Return the [x, y] coordinate for the center point of the cell that contains the specified text.  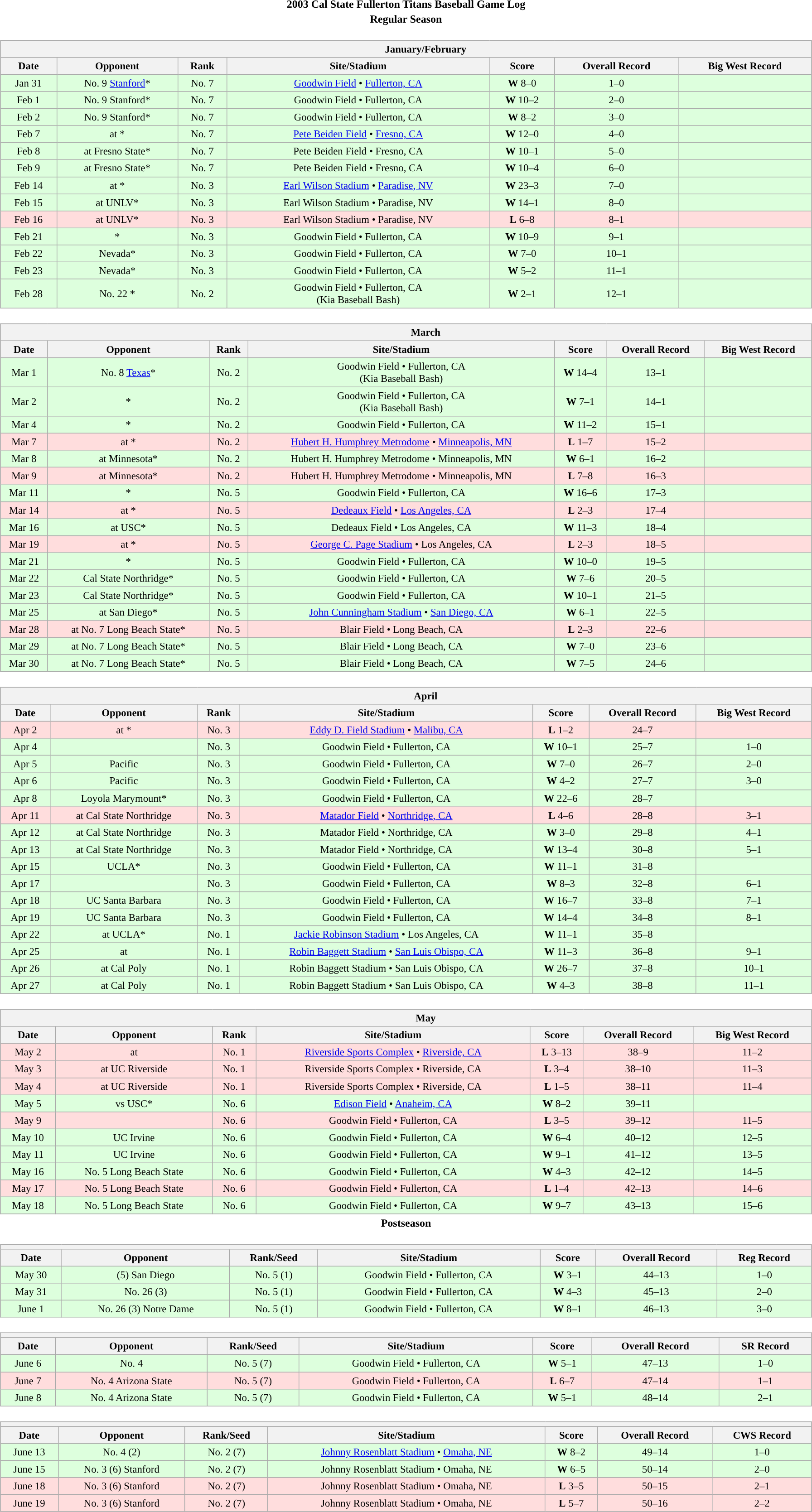
No. 8 Texas* [128, 372]
50–14 [655, 1469]
Mar 9 [24, 476]
17–3 [656, 493]
W 3–0 [561, 832]
Apr 26 [25, 968]
No. 26 (3) [146, 1292]
34–8 [643, 917]
6–1 [754, 883]
April [406, 696]
W 22–6 [561, 798]
Mar 29 [24, 646]
Edison Field • Anaheim, CA [393, 1103]
Apr 18 [25, 900]
20–5 [656, 578]
W 12–0 [522, 134]
Mar 16 [24, 527]
50–16 [655, 1503]
5–1 [754, 849]
33–8 [643, 900]
Mar 30 [24, 663]
44–13 [656, 1275]
13–1 [656, 372]
Apr 11 [25, 815]
W 10–4 [522, 168]
23–6 [656, 646]
47–13 [655, 1363]
Mar 8 [24, 459]
11–3 [752, 1069]
Feb 14 [29, 185]
Mar 22 [24, 578]
24–6 [656, 663]
June 18 [29, 1486]
15–2 [656, 442]
June 13 [29, 1452]
June 1 [31, 1309]
Mar 14 [24, 510]
May 5 [28, 1103]
Jackie Robinson Stadium • Los Angeles, CA [387, 934]
39–11 [638, 1103]
W 7–6 [580, 578]
14–6 [752, 1189]
W 8–1 [568, 1309]
January/February [406, 49]
May 18 [28, 1205]
March [406, 332]
Feb 16 [29, 219]
at USC* [128, 527]
Feb 8 [29, 151]
18–4 [656, 527]
5–0 [616, 151]
Feb 7 [29, 134]
Apr 12 [25, 832]
Apr 5 [25, 764]
(5) San Diego [146, 1275]
24–7 [643, 730]
29–8 [643, 832]
W 16–6 [580, 493]
17–4 [656, 510]
at UCLA* [124, 934]
Eddy D. Field Stadium • Malibu, CA [387, 730]
Apr 17 [25, 883]
May 3 [28, 1069]
21–5 [656, 595]
47–14 [655, 1380]
16–3 [656, 476]
8–0 [616, 202]
50–15 [655, 1486]
Feb 28 [29, 294]
L 3–13 [556, 1052]
Mar 28 [24, 629]
Apr 15 [25, 866]
30–8 [643, 849]
22–6 [656, 629]
Feb 9 [29, 168]
CWS Record [762, 1435]
W 10–2 [522, 100]
May 9 [28, 1120]
at San Diego* [128, 612]
W 23–3 [522, 185]
W 11–2 [580, 425]
26–7 [643, 764]
32–8 [643, 883]
Feb 22 [29, 253]
W 3–1 [568, 1275]
May 10 [28, 1137]
Mar 7 [24, 442]
12–1 [616, 294]
Mar 23 [24, 595]
41–12 [638, 1154]
Apr 22 [25, 934]
SR Record [765, 1346]
28–7 [643, 798]
7–0 [616, 185]
W 9–7 [556, 1205]
36–8 [643, 951]
Apr 4 [25, 747]
May 31 [31, 1292]
George C. Page Stadium • Los Angeles, CA [401, 544]
Feb 23 [29, 270]
W 7–1 [580, 401]
12–5 [752, 1137]
Apr 13 [25, 849]
June 15 [29, 1469]
48–14 [655, 1397]
Apr 2 [25, 730]
38–11 [638, 1086]
16–2 [656, 459]
Apr 6 [25, 781]
Mar 11 [24, 493]
L 1–5 [556, 1086]
June 19 [29, 1503]
W 9–1 [556, 1154]
19–5 [656, 561]
W 6–4 [556, 1137]
No. 22 * [117, 294]
Mar 25 [24, 612]
W 7–5 [580, 663]
Mar 2 [24, 401]
May 16 [28, 1171]
1–1 [765, 1380]
7–1 [754, 900]
May 30 [31, 1275]
Reg Record [764, 1258]
L 5–7 [571, 1503]
18–5 [656, 544]
11–5 [752, 1120]
2–2 [762, 1503]
L 1–2 [561, 730]
W 8–3 [561, 883]
37–8 [643, 968]
L 1–7 [580, 442]
UCLA* [124, 866]
Feb 21 [29, 236]
W 5–2 [522, 270]
May 2 [28, 1052]
14–1 [656, 401]
W 10–9 [522, 236]
W 2–1 [522, 294]
3–1 [754, 815]
June 6 [28, 1363]
W 6–5 [571, 1469]
Feb 15 [29, 202]
6–0 [616, 168]
June 7 [28, 1380]
Mar 21 [24, 561]
W 13–4 [561, 849]
15–6 [752, 1205]
31–8 [643, 866]
38–8 [643, 986]
4–1 [754, 832]
Apr 8 [25, 798]
John Cunningham Stadium • San Diego, CA [401, 612]
40–12 [638, 1137]
L 6–8 [522, 219]
43–13 [638, 1205]
25–7 [643, 747]
46–13 [656, 1309]
11–4 [752, 1086]
Feb 2 [29, 117]
May 11 [28, 1154]
Mar 19 [24, 544]
49–14 [655, 1452]
L 3–4 [556, 1069]
W 26–7 [561, 968]
May 17 [28, 1189]
35–8 [643, 934]
Mar 4 [24, 425]
13–5 [752, 1154]
Jan 31 [29, 83]
Apr 25 [25, 951]
39–12 [638, 1120]
L 7–8 [580, 476]
Feb 1 [29, 100]
W 10–0 [580, 561]
11–2 [752, 1052]
38–9 [638, 1052]
W 4–2 [561, 781]
28–8 [643, 815]
22–5 [656, 612]
May 4 [28, 1086]
No. 4 (2) [121, 1452]
W 8–0 [522, 83]
Mar 1 [24, 372]
L 6–7 [562, 1380]
38–10 [638, 1069]
4–0 [616, 134]
W 16–7 [561, 900]
27–7 [643, 781]
L 1–4 [556, 1189]
15–1 [656, 425]
Apr 19 [25, 917]
L 4–6 [561, 815]
14–5 [752, 1171]
W 14–1 [522, 202]
42–13 [638, 1189]
No. 4 [131, 1363]
No. 26 (3) Notre Dame [146, 1309]
June 8 [28, 1397]
vs USC* [134, 1103]
Apr 27 [25, 986]
May [406, 1018]
45–13 [656, 1292]
Loyola Marymount* [124, 798]
42–12 [638, 1171]
